Determine the [x, y] coordinate at the center of the cell enclosing the given text.  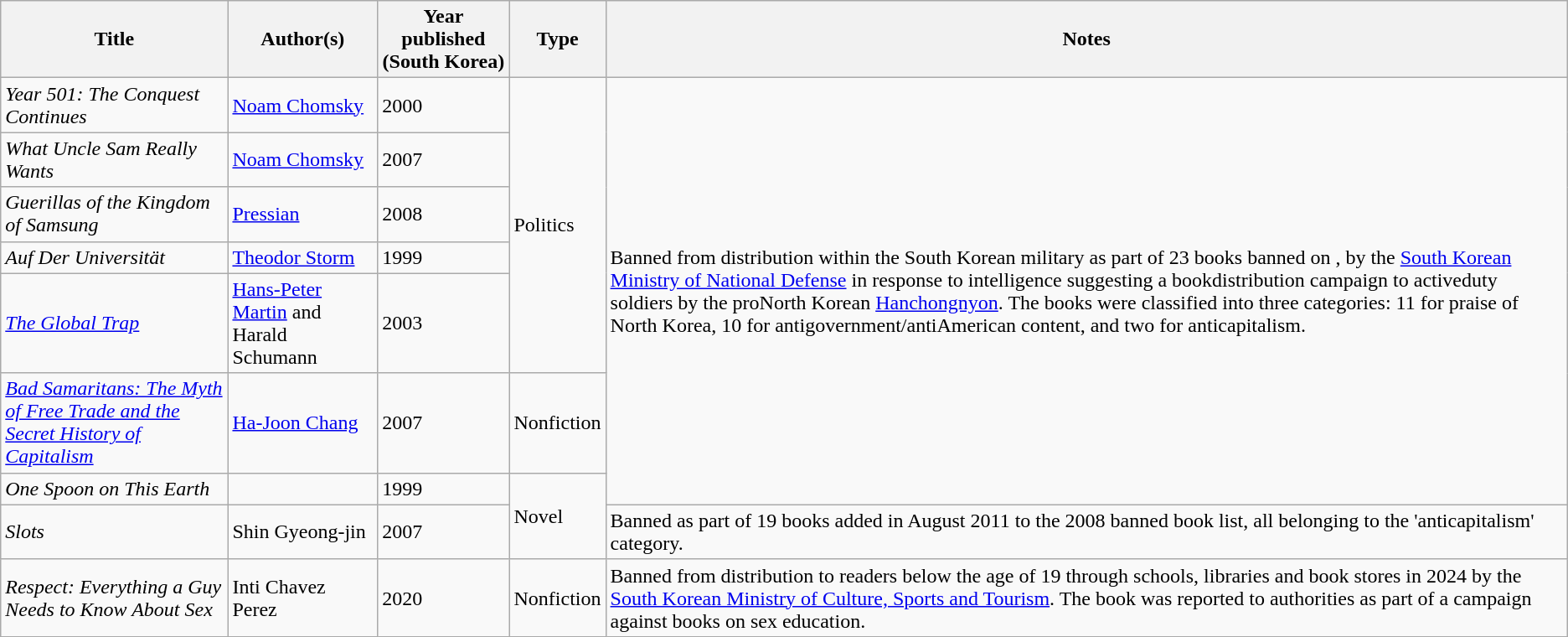
Type [558, 39]
What Uncle Sam Really Wants [114, 159]
2003 [444, 324]
Author(s) [303, 39]
Theodor Storm [303, 257]
The Global Trap [114, 324]
Auf Der Universität [114, 257]
Ha-Joon Chang [303, 422]
Hans-Peter Martin and Harald Schumann [303, 324]
Year 501: The Conquest Continues [114, 106]
Inti Chavez Perez [303, 598]
2020 [444, 598]
Bad Samaritans: The Myth of Free Trade and the Secret History of Capitalism [114, 422]
One Spoon on This Earth [114, 489]
Shin Gyeong-jin [303, 531]
Banned as part of 19 books added in August 2011 to the 2008 banned book list, all belonging to the 'anticapitalism' category. [1086, 531]
Pressian [303, 215]
Politics [558, 225]
Slots [114, 531]
2008 [444, 215]
Title [114, 39]
Novel [558, 516]
Guerillas of the Kingdom of Samsung [114, 215]
Year published (South Korea) [444, 39]
Respect: Everything a Guy Needs to Know About Sex [114, 598]
Notes [1086, 39]
2000 [444, 106]
